Scan for the cell matching the given text and deliver its [X, Y] coordinate at center. 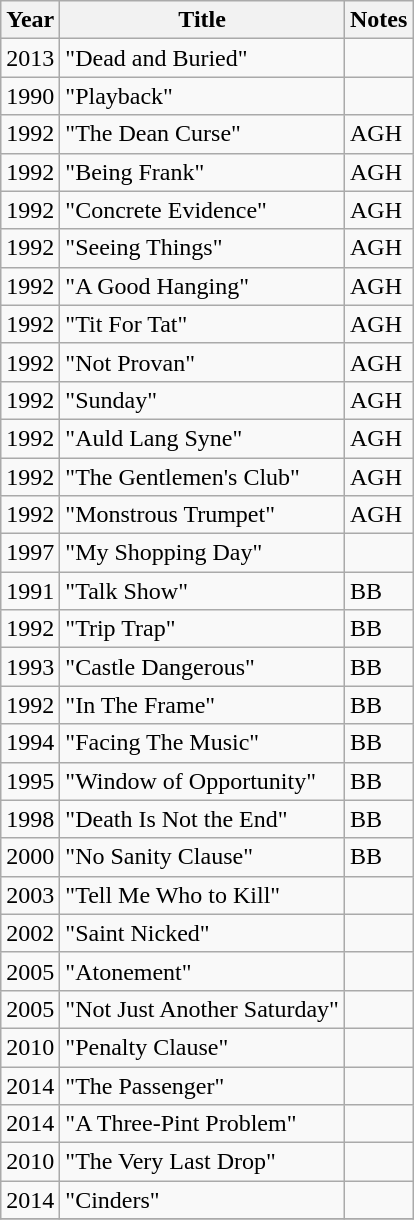
"No Sanity Clause" [202, 857]
"The Dean Curse" [202, 134]
"Atonement" [202, 971]
1991 [30, 591]
"Saint Nicked" [202, 933]
"Monstrous Trumpet" [202, 515]
"Auld Lang Syne" [202, 438]
"Concrete Evidence" [202, 210]
2013 [30, 58]
"Facing The Music" [202, 743]
"The Gentlemen's Club" [202, 477]
Year [30, 20]
"Seeing Things" [202, 248]
"Playback" [202, 96]
2003 [30, 895]
"Penalty Clause" [202, 1047]
"Tit For Tat" [202, 324]
"Window of Opportunity" [202, 781]
1994 [30, 743]
"My Shopping Day" [202, 553]
"Not Provan" [202, 362]
1997 [30, 553]
"Talk Show" [202, 591]
"A Three-Pint Problem" [202, 1124]
1990 [30, 96]
Notes [378, 20]
"Castle Dangerous" [202, 667]
"The Very Last Drop" [202, 1162]
"The Passenger" [202, 1085]
"Tell Me Who to Kill" [202, 895]
1993 [30, 667]
2002 [30, 933]
Title [202, 20]
"Death Is Not the End" [202, 819]
"Trip Trap" [202, 629]
"Dead and Buried" [202, 58]
"Cinders" [202, 1200]
"In The Frame" [202, 705]
"Sunday" [202, 400]
"A Good Hanging" [202, 286]
2000 [30, 857]
"Being Frank" [202, 172]
1995 [30, 781]
1998 [30, 819]
"Not Just Another Saturday" [202, 1009]
